Provide the (X, Y) coordinate of the cell's center where the given text is located.  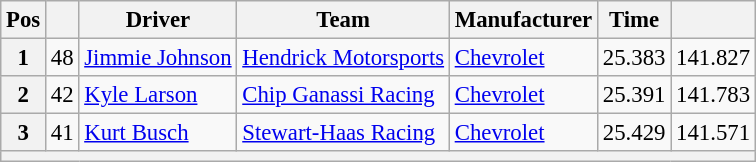
Pos (24, 20)
141.571 (714, 133)
25.391 (634, 95)
Stewart-Haas Racing (343, 133)
Kurt Busch (158, 133)
41 (62, 133)
Time (634, 20)
1 (24, 58)
Kyle Larson (158, 95)
141.783 (714, 95)
Chip Ganassi Racing (343, 95)
Manufacturer (523, 20)
Jimmie Johnson (158, 58)
Team (343, 20)
25.429 (634, 133)
48 (62, 58)
42 (62, 95)
25.383 (634, 58)
141.827 (714, 58)
Hendrick Motorsports (343, 58)
Driver (158, 20)
3 (24, 133)
2 (24, 95)
